Pinpoint the cell where the given text exists, returning its (x, y) midpoint coordinate. 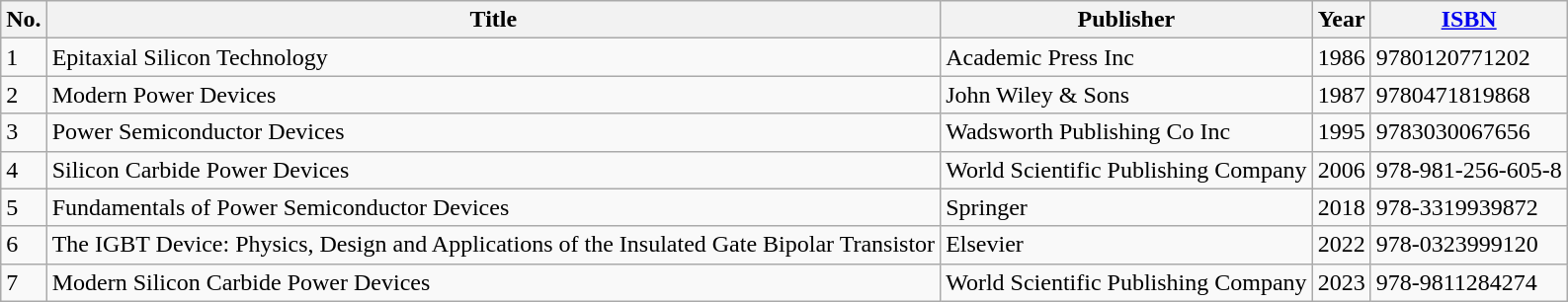
2023 (1342, 282)
4 (24, 170)
Academic Press Inc (1126, 57)
Silicon Carbide Power Devices (493, 170)
5 (24, 207)
Year (1342, 20)
9780471819868 (1468, 95)
Epitaxial Silicon Technology (493, 57)
978-9811284274 (1468, 282)
978-3319939872 (1468, 207)
Springer (1126, 207)
Wadsworth Publishing Co Inc (1126, 132)
2018 (1342, 207)
978-0323999120 (1468, 245)
ISBN (1468, 20)
The IGBT Device: Physics, Design and Applications of the Insulated Gate Bipolar Transistor (493, 245)
Fundamentals of Power Semiconductor Devices (493, 207)
1987 (1342, 95)
2 (24, 95)
Modern Silicon Carbide Power Devices (493, 282)
9780120771202 (1468, 57)
Elsevier (1126, 245)
Power Semiconductor Devices (493, 132)
Publisher (1126, 20)
No. (24, 20)
Title (493, 20)
2006 (1342, 170)
Modern Power Devices (493, 95)
1995 (1342, 132)
1986 (1342, 57)
3 (24, 132)
6 (24, 245)
978-981-256-605-8 (1468, 170)
2022 (1342, 245)
John Wiley & Sons (1126, 95)
1 (24, 57)
9783030067656 (1468, 132)
7 (24, 282)
